Output the [X, Y] coordinate of the center of the cell containing the given text.  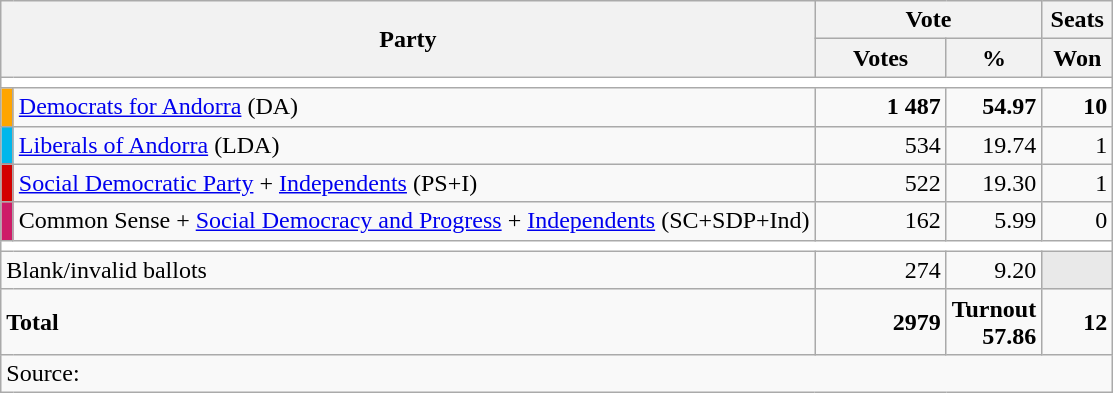
54.97 [994, 107]
Turnout 57.86 [994, 322]
162 [880, 221]
12 [1078, 322]
19.30 [994, 183]
Source: [557, 373]
Seats [1078, 20]
1 487 [880, 107]
5.99 [994, 221]
522 [880, 183]
2979 [880, 322]
Social Democratic Party + Independents (PS+I) [414, 183]
10 [1078, 107]
Vote [928, 20]
Won [1078, 58]
% [994, 58]
9.20 [994, 270]
Democrats for Andorra (DA) [414, 107]
19.74 [994, 145]
Total [408, 322]
274 [880, 270]
534 [880, 145]
Votes [880, 58]
Liberals of Andorra (LDA) [414, 145]
Common Sense + Social Democracy and Progress + Independents (SC+SDP+Ind) [414, 221]
0 [1078, 221]
Blank/invalid ballots [408, 270]
Party [408, 39]
